Provide the [X, Y] coordinate of the cell's center where the given text is located.  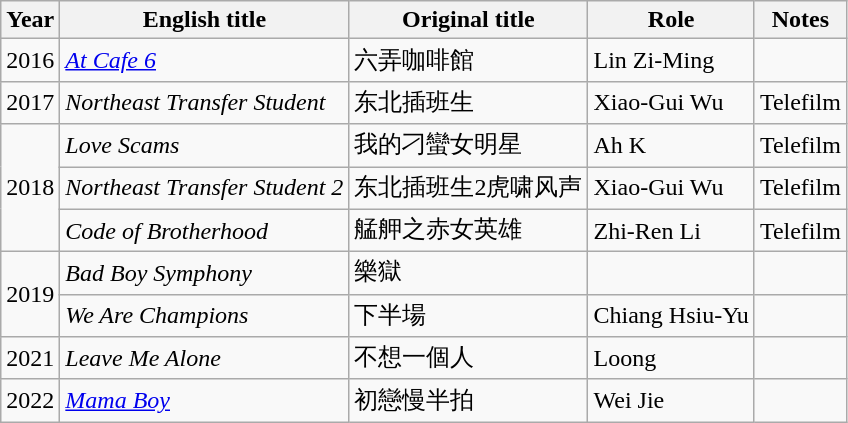
六弄咖啡館 [468, 60]
Loong [671, 358]
At Cafe 6 [204, 60]
We Are Champions [204, 316]
Wei Jie [671, 400]
2016 [30, 60]
Notes [800, 20]
艋舺之赤女英雄 [468, 230]
东北插班生2虎啸风声 [468, 188]
下半場 [468, 316]
2022 [30, 400]
Role [671, 20]
不想一個人 [468, 358]
Leave Me Alone [204, 358]
我的刁蠻女明星 [468, 146]
Chiang Hsiu-Yu [671, 316]
2018 [30, 188]
初戀慢半拍 [468, 400]
English title [204, 20]
Northeast Transfer Student [204, 102]
Love Scams [204, 146]
Ah K [671, 146]
Code of Brotherhood [204, 230]
2021 [30, 358]
Original title [468, 20]
Northeast Transfer Student 2 [204, 188]
樂獄 [468, 274]
Zhi-Ren Li [671, 230]
东北插班生 [468, 102]
2019 [30, 294]
Bad Boy Symphony [204, 274]
Mama Boy [204, 400]
2017 [30, 102]
Lin Zi-Ming [671, 60]
Year [30, 20]
